Detect which cell encompasses the target text, then output its (x, y) center coordinate. 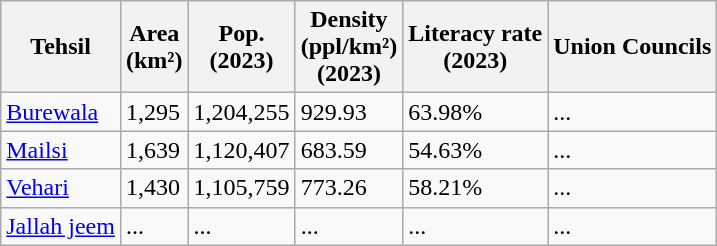
Jallah jeem (61, 226)
Burewala (61, 112)
Tehsil (61, 47)
Pop.(2023) (242, 47)
1,295 (154, 112)
Density(ppl/km²)(2023) (349, 47)
683.59 (349, 150)
Union Councils (632, 47)
1,639 (154, 150)
Vehari (61, 188)
54.63% (476, 150)
Mailsi (61, 150)
Area(km²) (154, 47)
929.93 (349, 112)
1,120,407 (242, 150)
773.26 (349, 188)
1,204,255 (242, 112)
1,105,759 (242, 188)
58.21% (476, 188)
63.98% (476, 112)
1,430 (154, 188)
Literacy rate(2023) (476, 47)
